Determine the [X, Y] coordinate at the center of the cell enclosing the given text.  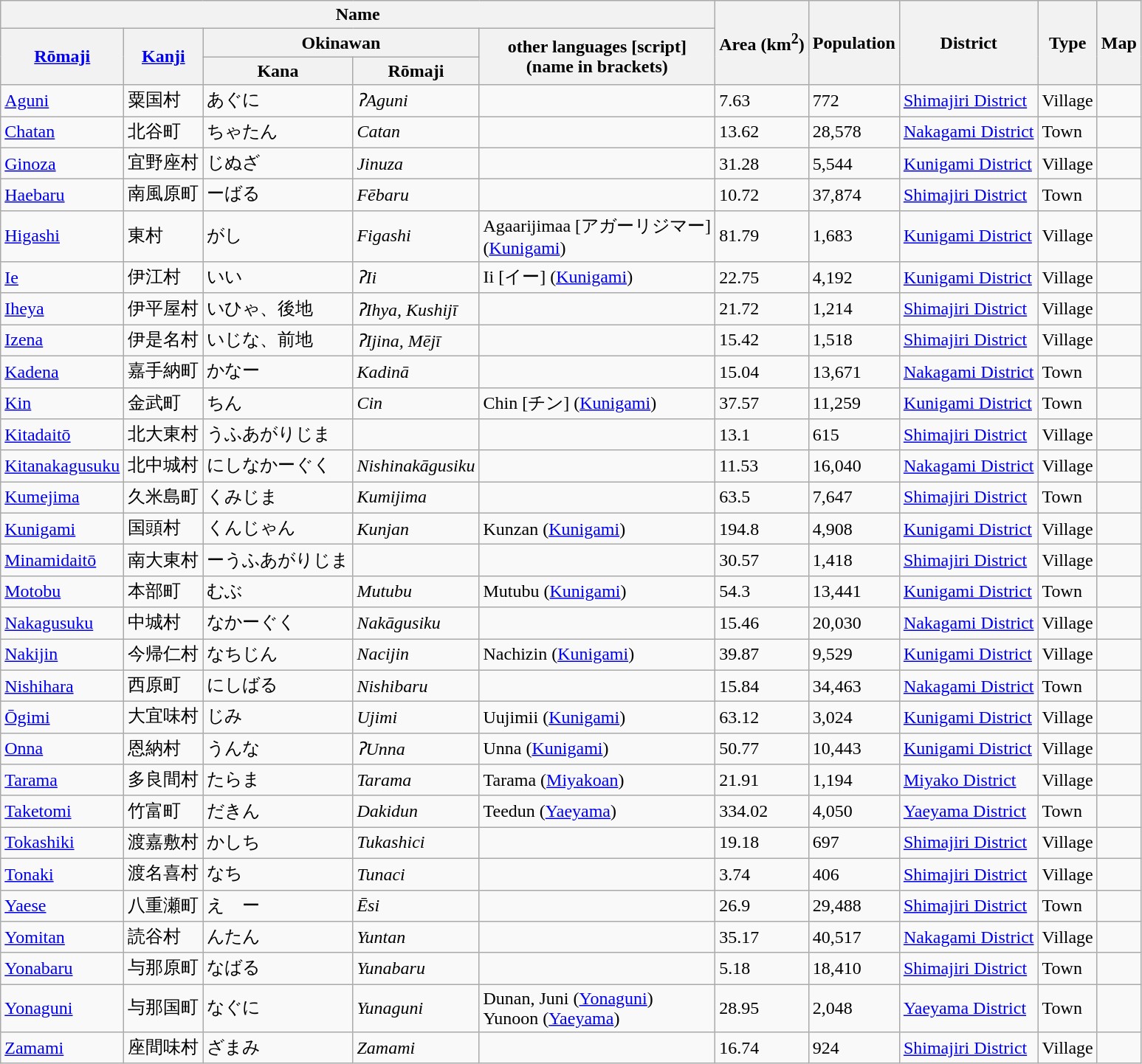
Figashi [416, 236]
かなー [278, 372]
Tunaci [416, 874]
粟国村 [164, 100]
にしばる [278, 686]
くんじゃん [278, 528]
5,544 [853, 164]
406 [853, 874]
Iheya [62, 308]
15.46 [762, 623]
伊江村 [164, 277]
Nacijin [416, 655]
28,578 [853, 133]
10.72 [762, 195]
ʔIhya, Kushijī [416, 308]
18,410 [853, 968]
10,443 [853, 748]
Area (km2) [762, 43]
西原町 [164, 686]
伊是名村 [164, 341]
34,463 [853, 686]
にしなかーぐく [278, 466]
中城村 [164, 623]
恩納村 [164, 748]
Izena [62, 341]
与那国町 [164, 1008]
くみじま [278, 497]
Teedun (Yaeyama) [597, 812]
4,908 [853, 528]
なち [278, 874]
宜野座村 [164, 164]
Yonabaru [62, 968]
Ii [イー] (Kunigami) [597, 277]
東村 [164, 236]
大宜味村 [164, 717]
Haebaru [62, 195]
Chatan [62, 133]
ʔIjina, Mējī [416, 341]
13.1 [762, 435]
Dakidun [416, 812]
Yomitan [62, 937]
Fēbaru [416, 195]
1,214 [853, 308]
194.8 [762, 528]
ーばる [278, 195]
Ēsi [416, 906]
District [969, 43]
かしち [278, 843]
Taketomi [62, 812]
Kanji [164, 57]
じみ [278, 717]
Kunzan (Kunigami) [597, 528]
久米島町 [164, 497]
Mutubu (Kunigami) [597, 592]
Yaese [62, 906]
Minamidaitō [62, 561]
北中城村 [164, 466]
Tukashici [416, 843]
んたん [278, 937]
Nishibaru [416, 686]
81.79 [762, 236]
Ujimi [416, 717]
Agaarijimaa [アガーリジマー](Kunigami) [597, 236]
Yunabaru [416, 968]
16,040 [853, 466]
Nishihara [62, 686]
13.62 [762, 133]
63.5 [762, 497]
ちゃたん [278, 133]
Population [853, 43]
15.42 [762, 341]
Kunjan [416, 528]
63.12 [762, 717]
ʔUnna [416, 748]
Uujimii (Kunigami) [597, 717]
与那原町 [164, 968]
11,259 [853, 403]
11.53 [762, 466]
other languages [script](name in brackets) [597, 57]
竹富町 [164, 812]
ʔAguni [416, 100]
いひゃ、後地 [278, 308]
え゙ー [278, 906]
9,529 [853, 655]
35.17 [762, 937]
Type [1067, 43]
金武町 [164, 403]
Tarama (Miyakoan) [597, 781]
北谷町 [164, 133]
Catan [416, 133]
うんな [278, 748]
5.18 [762, 968]
Dunan, Juni (Yonaguni)Yunoon (Yaeyama) [597, 1008]
20,030 [853, 623]
Kadena [62, 372]
Kana [278, 71]
924 [853, 1048]
54.3 [762, 592]
Motobu [62, 592]
Okinawan [341, 43]
3.74 [762, 874]
いい [278, 277]
Higashi [62, 236]
7.63 [762, 100]
Jinuza [416, 164]
15.84 [762, 686]
Mutubu [416, 592]
4,192 [853, 277]
1,418 [853, 561]
Tonaki [62, 874]
うふあがりじま [278, 435]
だきん [278, 812]
Nakijin [62, 655]
なばる [278, 968]
Aguni [62, 100]
Chin [チン] (Kunigami) [597, 403]
Yunaguni [416, 1008]
嘉手納町 [164, 372]
ーうふあがりじま [278, 561]
615 [853, 435]
3,024 [853, 717]
Kunigami [62, 528]
31.28 [762, 164]
40,517 [853, 937]
Name [358, 15]
南風原町 [164, 195]
なかーぐく [278, 623]
21.72 [762, 308]
Nakagusuku [62, 623]
Kadinā [416, 372]
北大東村 [164, 435]
15.04 [762, 372]
南大東村 [164, 561]
13,671 [853, 372]
Unna (Kunigami) [597, 748]
22.75 [762, 277]
八重瀬町 [164, 906]
Kumejima [62, 497]
Nakāgusiku [416, 623]
あぐに [278, 100]
1,683 [853, 236]
Map [1119, 43]
渡名喜村 [164, 874]
Yonaguni [62, 1008]
ちん [278, 403]
19.18 [762, 843]
30.57 [762, 561]
Kin [62, 403]
渡嘉敷村 [164, 843]
28.95 [762, 1008]
29,488 [853, 906]
じぬざ [278, 164]
Nachizin (Kunigami) [597, 655]
いじな、前地 [278, 341]
Kitadaitō [62, 435]
国頭村 [164, 528]
多良間村 [164, 781]
Tokashiki [62, 843]
Miyako District [969, 781]
21.91 [762, 781]
なちじん [278, 655]
50.77 [762, 748]
4,050 [853, 812]
37,874 [853, 195]
ざまみ [278, 1048]
1,194 [853, 781]
26.9 [762, 906]
なぐに [278, 1008]
13,441 [853, 592]
座間味村 [164, 1048]
Kumijima [416, 497]
7,647 [853, 497]
Ōgimi [62, 717]
Onna [62, 748]
16.74 [762, 1048]
37.57 [762, 403]
334.02 [762, 812]
本部町 [164, 592]
たらま [278, 781]
伊平屋村 [164, 308]
Ie [62, 277]
Ginoza [62, 164]
2,048 [853, 1008]
がし [278, 236]
ʔIi [416, 277]
697 [853, 843]
むぶ [278, 592]
1,518 [853, 341]
39.87 [762, 655]
Yuntan [416, 937]
772 [853, 100]
Cin [416, 403]
読谷村 [164, 937]
今帰仁村 [164, 655]
Nishinakāgusiku [416, 466]
Kitanakagusuku [62, 466]
